Determine the (x, y) coordinate at the center of the cell enclosing the given text.  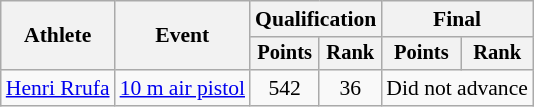
36 (350, 88)
Athlete (58, 36)
542 (284, 88)
Final (457, 19)
Henri Rrufa (58, 88)
10 m air pistol (182, 88)
Qualification (316, 19)
Event (182, 36)
Did not advance (457, 88)
